Determine the [X, Y] coordinate at the center of the cell enclosing the given text.  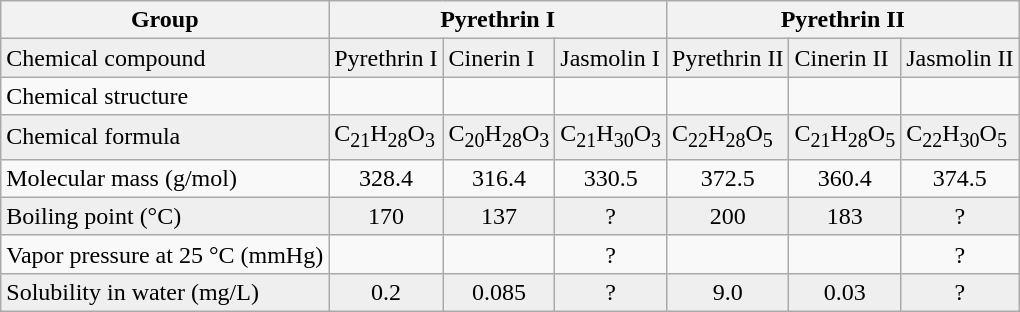
Chemical formula [165, 137]
Jasmolin I [611, 58]
Chemical compound [165, 58]
316.4 [499, 178]
372.5 [728, 178]
C21H30O3 [611, 137]
374.5 [960, 178]
Molecular mass (g/mol) [165, 178]
0.085 [499, 292]
9.0 [728, 292]
183 [845, 216]
137 [499, 216]
360.4 [845, 178]
0.03 [845, 292]
C22H28O5 [728, 137]
C22H30O5 [960, 137]
C21H28O3 [386, 137]
200 [728, 216]
170 [386, 216]
C21H28O5 [845, 137]
Solubility in water (mg/L) [165, 292]
Vapor pressure at 25 °C (mmHg) [165, 254]
Jasmolin II [960, 58]
Boiling point (°C) [165, 216]
C20H28O3 [499, 137]
Group [165, 20]
0.2 [386, 292]
Cinerin II [845, 58]
Chemical structure [165, 96]
328.4 [386, 178]
Cinerin I [499, 58]
330.5 [611, 178]
